Return (x, y) of the center of cell containing provided text 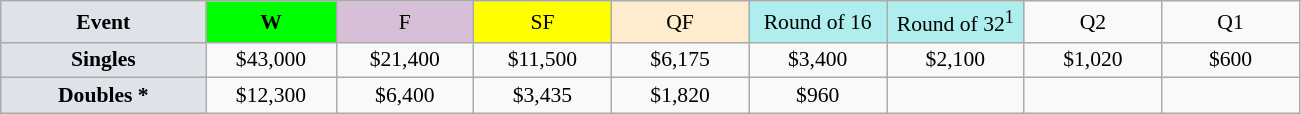
Singles (104, 60)
Q1 (1231, 22)
$960 (818, 96)
$21,400 (405, 60)
$600 (1231, 60)
$6,175 (680, 60)
$12,300 (271, 96)
$6,400 (405, 96)
W (271, 22)
QF (680, 22)
$43,000 (271, 60)
Event (104, 22)
SF (543, 22)
$1,020 (1093, 60)
$11,500 (543, 60)
Round of 16 (818, 22)
Doubles * (104, 96)
$3,400 (818, 60)
Q2 (1093, 22)
$2,100 (955, 60)
F (405, 22)
$3,435 (543, 96)
$1,820 (680, 96)
Round of 321 (955, 22)
